Extract the (X, Y) coordinate from the center of the cell holding the provided text.  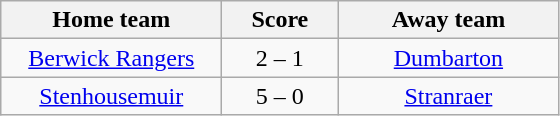
Stenhousemuir (112, 96)
Away team (448, 20)
Score (280, 20)
Home team (112, 20)
Stranraer (448, 96)
Berwick Rangers (112, 58)
2 – 1 (280, 58)
5 – 0 (280, 96)
Dumbarton (448, 58)
